Scan for the cell matching the given text and deliver its [X, Y] coordinate at center. 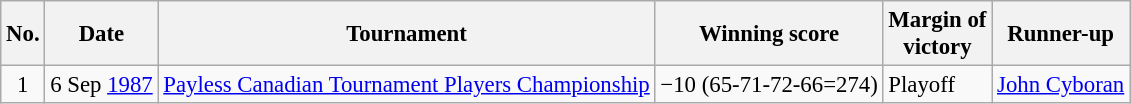
Tournament [406, 34]
6 Sep 1987 [102, 85]
No. [23, 34]
Winning score [769, 34]
1 [23, 85]
Runner-up [1061, 34]
Margin ofvictory [938, 34]
John Cyboran [1061, 85]
Date [102, 34]
Playoff [938, 85]
−10 (65-71-72-66=274) [769, 85]
Payless Canadian Tournament Players Championship [406, 85]
